Capture the cell that displays the provided text and extract its (X, Y) central coordinate. 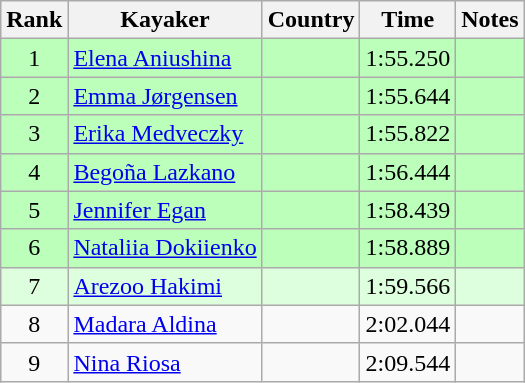
Begoña Lazkano (165, 172)
9 (34, 362)
1:55.250 (408, 58)
8 (34, 324)
Erika Medveczky (165, 134)
2 (34, 96)
Nataliia Dokiienko (165, 248)
2:02.044 (408, 324)
1:58.889 (408, 248)
Kayaker (165, 20)
1:55.822 (408, 134)
Country (311, 20)
Rank (34, 20)
1:55.644 (408, 96)
7 (34, 286)
1:59.566 (408, 286)
Elena Aniushina (165, 58)
Notes (490, 20)
Emma Jørgensen (165, 96)
1 (34, 58)
Jennifer Egan (165, 210)
1:58.439 (408, 210)
Arezoo Hakimi (165, 286)
3 (34, 134)
Madara Aldina (165, 324)
Nina Riosa (165, 362)
4 (34, 172)
6 (34, 248)
5 (34, 210)
Time (408, 20)
1:56.444 (408, 172)
2:09.544 (408, 362)
